Identify which cell holds the provided text, then report its [x, y] central coordinate. 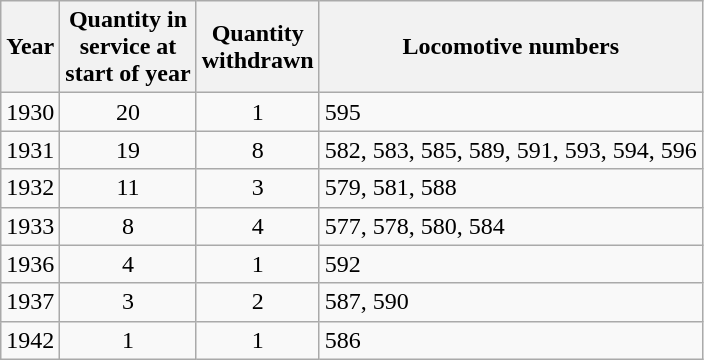
577, 578, 580, 584 [510, 226]
582, 583, 585, 589, 591, 593, 594, 596 [510, 150]
Locomotive numbers [510, 47]
1931 [30, 150]
579, 581, 588 [510, 188]
1930 [30, 112]
Quantitywithdrawn [258, 47]
1933 [30, 226]
586 [510, 340]
595 [510, 112]
11 [128, 188]
592 [510, 264]
1936 [30, 264]
1937 [30, 302]
Quantity inservice atstart of year [128, 47]
19 [128, 150]
Year [30, 47]
20 [128, 112]
587, 590 [510, 302]
1942 [30, 340]
2 [258, 302]
1932 [30, 188]
